Determine the [x, y] coordinate at the center of the cell enclosing the given text.  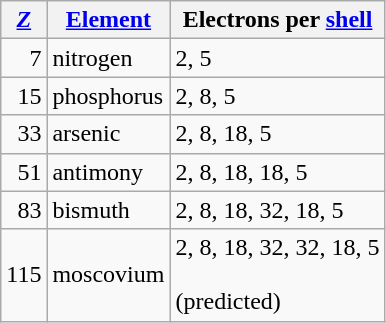
2, 8, 18, 5 [278, 134]
arsenic [108, 134]
Element [108, 20]
33 [24, 134]
2, 5 [278, 58]
bismuth [108, 210]
Z [24, 20]
115 [24, 275]
2, 8, 18, 18, 5 [278, 172]
2, 8, 18, 32, 18, 5 [278, 210]
antimony [108, 172]
Electrons per shell [278, 20]
2, 8, 5 [278, 96]
51 [24, 172]
nitrogen [108, 58]
phosphorus [108, 96]
83 [24, 210]
7 [24, 58]
15 [24, 96]
moscovium [108, 275]
2, 8, 18, 32, 32, 18, 5 (predicted) [278, 275]
